Determine the (x, y) coordinate at the center of the cell enclosing the given text.  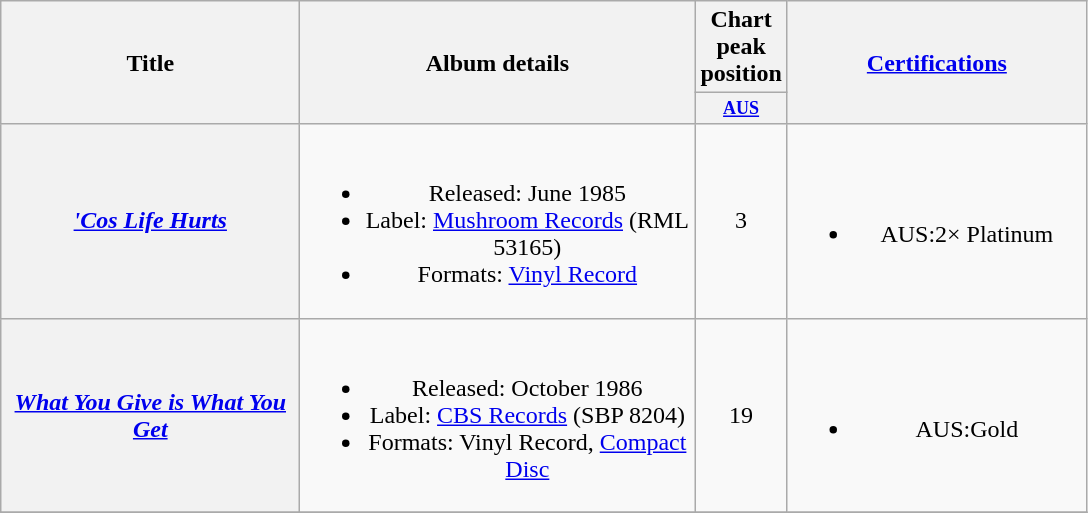
AUS:Gold (936, 415)
AUS (741, 108)
19 (741, 415)
3 (741, 221)
What You Give is What You Get (150, 415)
Certifications (936, 62)
AUS:2× Platinum (936, 221)
Released: June 1985Label: Mushroom Records (RML 53165)Formats: Vinyl Record (498, 221)
'Cos Life Hurts (150, 221)
Released: October 1986Label: CBS Records (SBP 8204)Formats: Vinyl Record, Compact Disc (498, 415)
Chart peak position (741, 47)
Title (150, 62)
Album details (498, 62)
